Provide the [X, Y] coordinate of the cell's center where the given text is located.  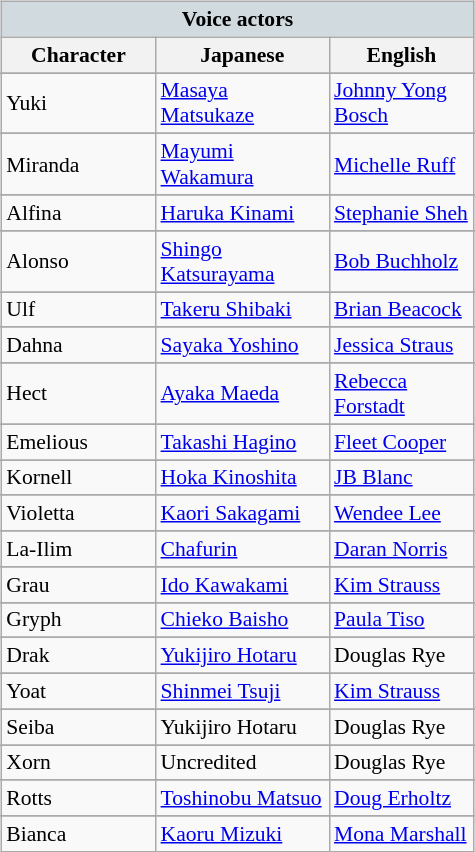
Michelle Ruff [402, 164]
Kaori Sakagami [242, 513]
Character [78, 55]
Japanese [242, 55]
Yoat [78, 691]
English [402, 55]
Uncredited [242, 762]
Chafurin [242, 549]
Kornell [78, 478]
Yuki [78, 102]
Toshinobu Matsuo [242, 798]
Kaoru Mizuki [242, 834]
Stephanie Sheh [402, 213]
Hoka Kinoshita [242, 478]
Seiba [78, 727]
Bob Buchholz [402, 260]
Johnny Yong Bosch [402, 102]
Ayaka Maeda [242, 394]
Takeru Shibaki [242, 310]
Emelious [78, 442]
Hect [78, 394]
Miranda [78, 164]
Mayumi Wakamura [242, 164]
Xorn [78, 762]
Daran Norris [402, 549]
Grau [78, 584]
La-Ilim [78, 549]
Alfina [78, 213]
Bianca [78, 834]
Wendee Lee [402, 513]
Ido Kawakami [242, 584]
Dahna [78, 345]
Doug Erholtz [402, 798]
Drak [78, 656]
Brian Beacock [402, 310]
Ulf [78, 310]
Fleet Cooper [402, 442]
Haruka Kinami [242, 213]
Mona Marshall [402, 834]
Takashi Hagino [242, 442]
JB Blanc [402, 478]
Violetta [78, 513]
Shinmei Tsuji [242, 691]
Chieko Baisho [242, 620]
Voice actors [237, 19]
Rebecca Forstadt [402, 394]
Jessica Straus [402, 345]
Masaya Matsukaze [242, 102]
Gryph [78, 620]
Shingo Katsurayama [242, 260]
Alonso [78, 260]
Paula Tiso [402, 620]
Sayaka Yoshino [242, 345]
Rotts [78, 798]
